Provide the [x, y] coordinate of the cell's center where the given text is located.  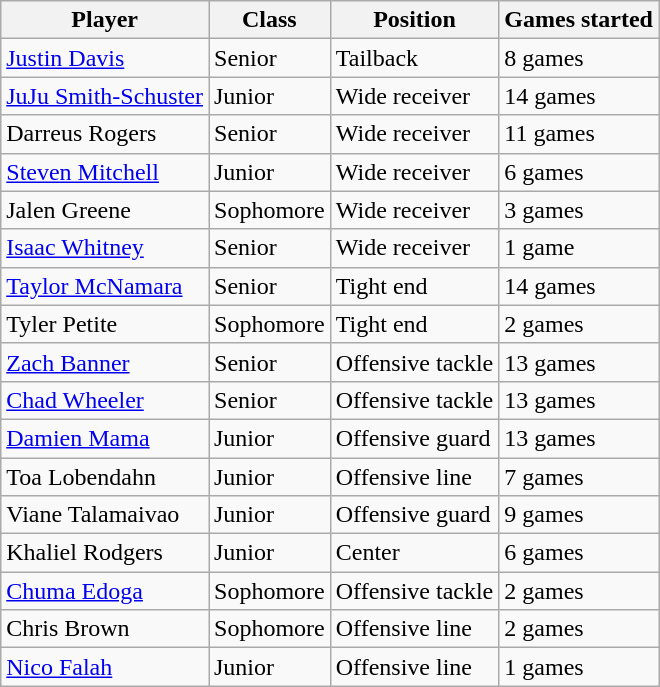
Class [269, 20]
Toa Lobendahn [105, 477]
3 games [579, 210]
1 games [579, 667]
Chad Wheeler [105, 400]
Justin Davis [105, 58]
Tyler Petite [105, 324]
11 games [579, 134]
Darreus Rogers [105, 134]
Steven Mitchell [105, 172]
9 games [579, 515]
Taylor McNamara [105, 286]
JuJu Smith-Schuster [105, 96]
Nico Falah [105, 667]
Viane Talamaivao [105, 515]
1 game [579, 248]
Player [105, 20]
Khaliel Rodgers [105, 553]
Jalen Greene [105, 210]
Chuma Edoga [105, 591]
Center [414, 553]
Position [414, 20]
8 games [579, 58]
Isaac Whitney [105, 248]
7 games [579, 477]
Chris Brown [105, 629]
Damien Mama [105, 438]
Tailback [414, 58]
Zach Banner [105, 362]
Games started [579, 20]
